Pinpoint the cell where the given text exists, returning its [x, y] midpoint coordinate. 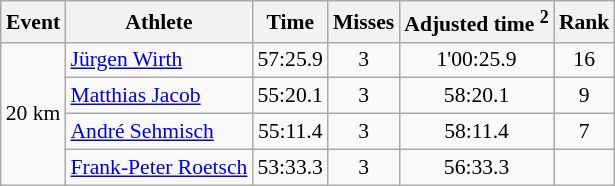
53:33.3 [290, 167]
Jürgen Wirth [158, 60]
55:20.1 [290, 96]
Time [290, 22]
Event [34, 22]
9 [584, 96]
Matthias Jacob [158, 96]
20 km [34, 113]
16 [584, 60]
7 [584, 132]
57:25.9 [290, 60]
55:11.4 [290, 132]
58:11.4 [476, 132]
56:33.3 [476, 167]
Athlete [158, 22]
1'00:25.9 [476, 60]
Misses [364, 22]
Frank-Peter Roetsch [158, 167]
Adjusted time 2 [476, 22]
André Sehmisch [158, 132]
Rank [584, 22]
58:20.1 [476, 96]
